For the text-containing cell, return its midpoint in (x, y) coordinate format. 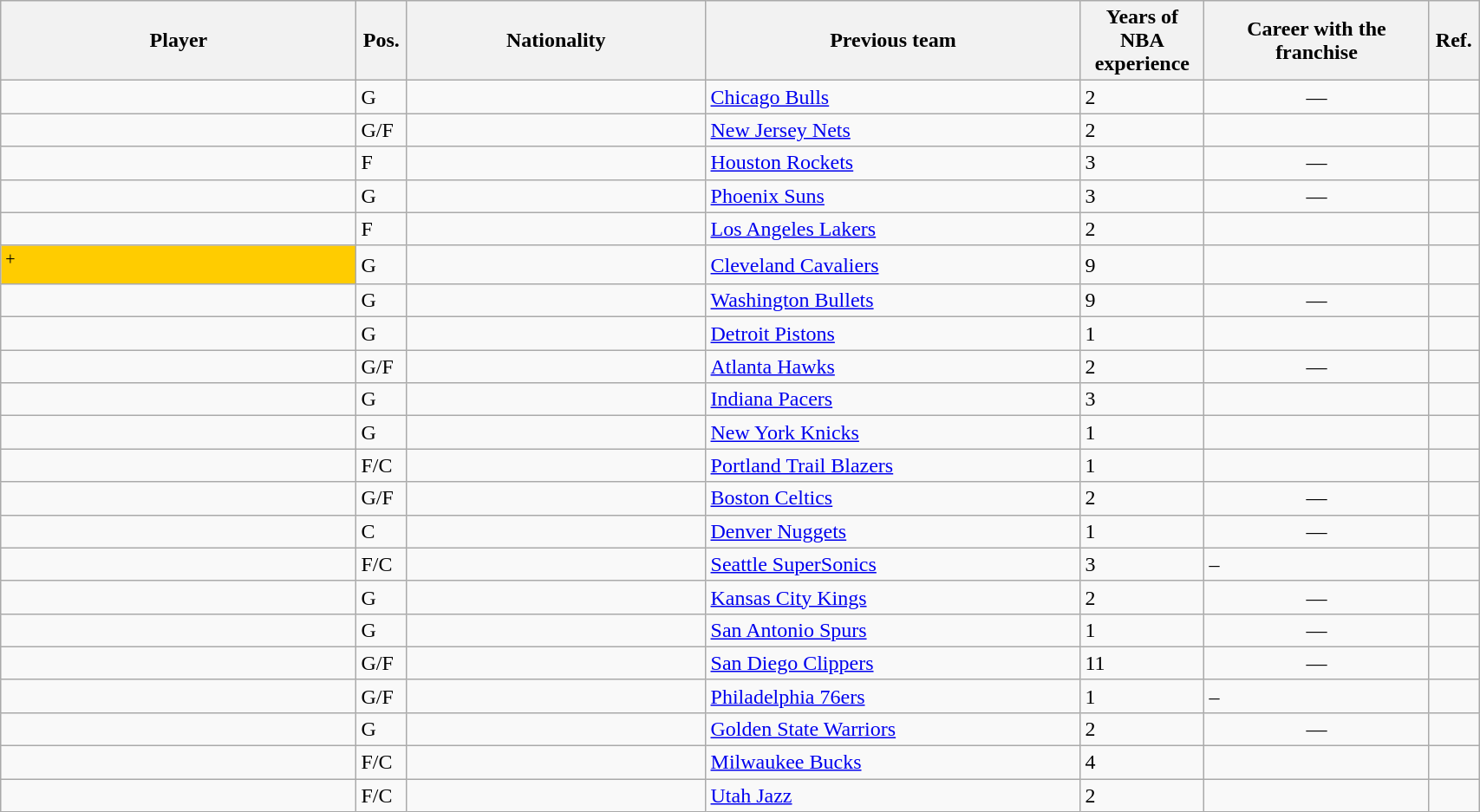
Houston Rockets (893, 163)
Detroit Pistons (893, 334)
Previous team (893, 41)
Pos. (381, 41)
Washington Bullets (893, 301)
Milwaukee Bucks (893, 763)
Golden State Warriors (893, 729)
Cleveland Cavaliers (893, 265)
Utah Jazz (893, 796)
Seattle SuperSonics (893, 564)
Phoenix Suns (893, 196)
Career with the franchise (1316, 41)
Years of NBA experience (1143, 41)
Boston Celtics (893, 498)
San Diego Clippers (893, 663)
Philadelphia 76ers (893, 696)
4 (1143, 763)
Los Angeles Lakers (893, 229)
New Jersey Nets (893, 130)
New York Knicks (893, 432)
Player (179, 41)
San Antonio Spurs (893, 630)
Portland Trail Blazers (893, 465)
Indiana Pacers (893, 400)
Ref. (1454, 41)
Kansas City Kings (893, 597)
+ (179, 265)
Chicago Bulls (893, 97)
C (381, 531)
Atlanta Hawks (893, 367)
Denver Nuggets (893, 531)
11 (1143, 663)
Nationality (557, 41)
